Extract the [X, Y] coordinate from the center of the cell holding the provided text.  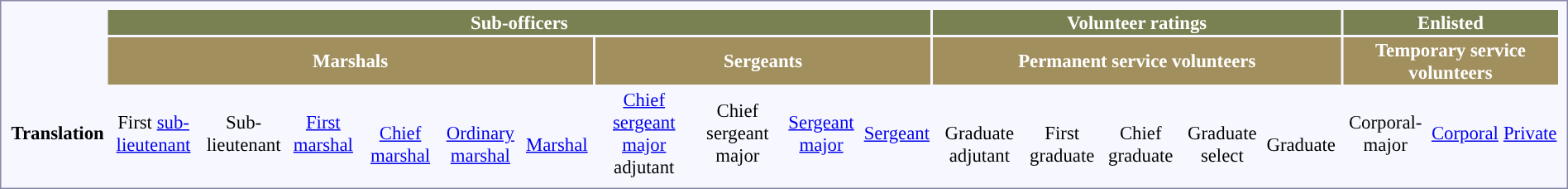
Corporal-major [1385, 133]
First marshal [323, 133]
Chief marshal [400, 144]
Chief marshal Ordinary marshal Marshal [476, 133]
Graduate [1302, 144]
Sergeant major [821, 133]
Enlisted [1451, 22]
Graduate adjutant [979, 144]
Translation [58, 133]
Volunteer ratings [1137, 22]
Sergeants [763, 61]
First graduate [1062, 144]
Sub-officers [519, 22]
Chief sergeant major [738, 133]
Temporary service volunteers [1451, 61]
Corporal [1465, 133]
Graduate select [1222, 144]
Permanent service volunteers [1137, 61]
Private [1530, 133]
Ordinary marshal [480, 144]
Sub-lieutenant [244, 133]
Marshal [557, 144]
Marshals [350, 61]
Chief graduate [1141, 144]
Sergeant [896, 133]
Chief sergeant major adjutant [644, 133]
First sub-lieutenant [154, 133]
Graduate adjutant First graduate Chief graduate Graduate select Graduate [1137, 133]
